From the cell containing the given text, extract its center point as (X, Y) coordinate. 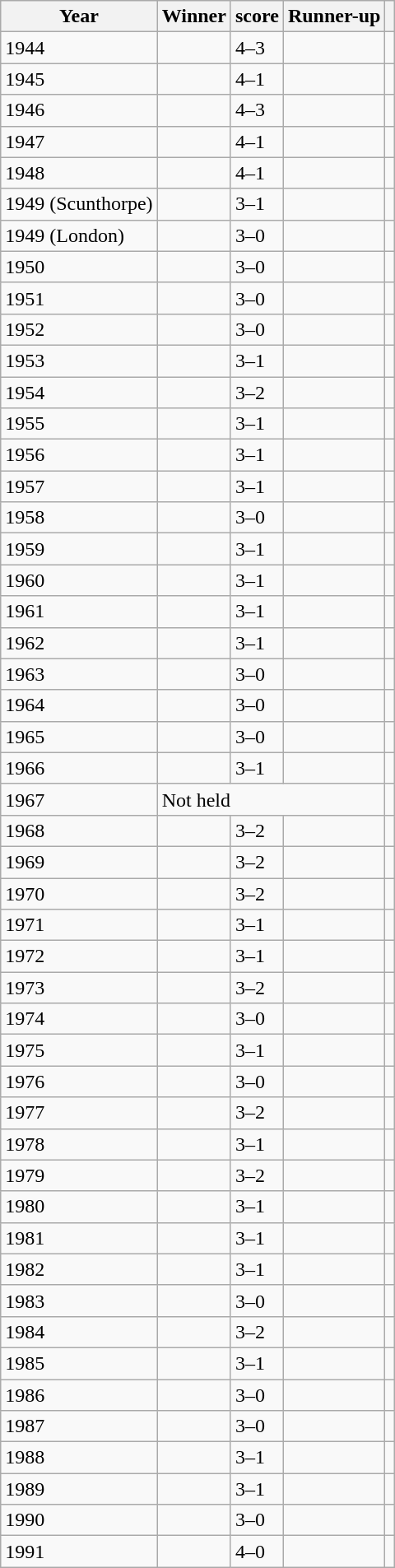
Not held (272, 799)
1965 (79, 737)
1959 (79, 549)
1988 (79, 1458)
1946 (79, 110)
1990 (79, 1520)
1963 (79, 674)
Winner (194, 16)
1949 (London) (79, 235)
1950 (79, 267)
1961 (79, 612)
1944 (79, 48)
1986 (79, 1395)
1984 (79, 1332)
1962 (79, 643)
1975 (79, 1050)
4–0 (257, 1552)
1960 (79, 580)
1991 (79, 1552)
Runner-up (334, 16)
1976 (79, 1082)
1955 (79, 424)
1954 (79, 393)
1973 (79, 988)
1981 (79, 1238)
1974 (79, 1019)
1968 (79, 831)
1980 (79, 1207)
1949 (Scunthorpe) (79, 204)
1989 (79, 1489)
1967 (79, 799)
1970 (79, 893)
1985 (79, 1363)
1979 (79, 1175)
1945 (79, 79)
1987 (79, 1426)
1978 (79, 1144)
1947 (79, 142)
1952 (79, 329)
1982 (79, 1269)
1948 (79, 173)
1951 (79, 298)
score (257, 16)
1977 (79, 1113)
1969 (79, 862)
Year (79, 16)
1957 (79, 486)
1958 (79, 518)
1983 (79, 1300)
1964 (79, 705)
1956 (79, 455)
1972 (79, 956)
1953 (79, 361)
1971 (79, 925)
1966 (79, 768)
